Identify which cell holds the provided text, then report its [X, Y] central coordinate. 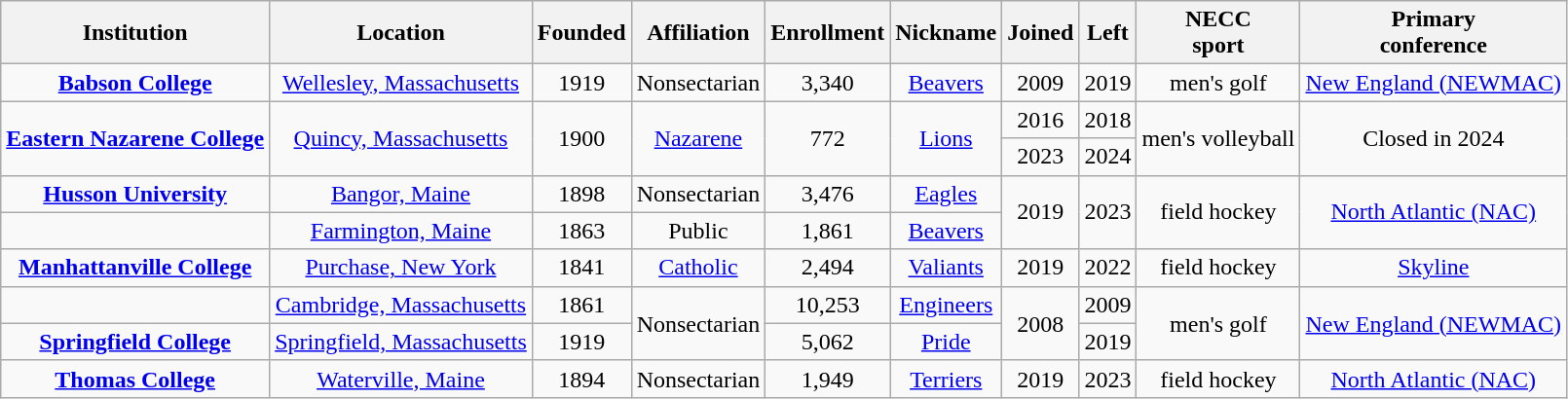
2022 [1108, 268]
2018 [1108, 120]
Springfield College [135, 342]
Babson College [135, 83]
Eagles [947, 194]
Quincy, Massachusetts [401, 138]
Waterville, Maine [401, 379]
1,949 [828, 379]
1900 [581, 138]
Thomas College [135, 379]
1894 [581, 379]
Skyline [1434, 268]
Founded [581, 33]
Enrollment [828, 33]
Engineers [947, 305]
Cambridge, Massachusetts [401, 305]
Public [698, 231]
Closed in 2024 [1434, 138]
Nazarene [698, 138]
Primaryconference [1434, 33]
Pride [947, 342]
Terriers [947, 379]
2008 [1040, 323]
Joined [1040, 33]
Wellesley, Massachusetts [401, 83]
772 [828, 138]
Purchase, New York [401, 268]
2016 [1040, 120]
3,476 [828, 194]
Springfield, Massachusetts [401, 342]
Nickname [947, 33]
Catholic [698, 268]
1841 [581, 268]
10,253 [828, 305]
Affiliation [698, 33]
Left [1108, 33]
men's volleyball [1218, 138]
Valiants [947, 268]
Eastern Nazarene College [135, 138]
Lions [947, 138]
2024 [1108, 157]
Manhattanville College [135, 268]
NECCsport [1218, 33]
5,062 [828, 342]
1863 [581, 231]
1,861 [828, 231]
2,494 [828, 268]
Farmington, Maine [401, 231]
Institution [135, 33]
Husson University [135, 194]
1898 [581, 194]
3,340 [828, 83]
Location [401, 33]
Bangor, Maine [401, 194]
1861 [581, 305]
